For the text-containing cell, return its midpoint in (x, y) coordinate format. 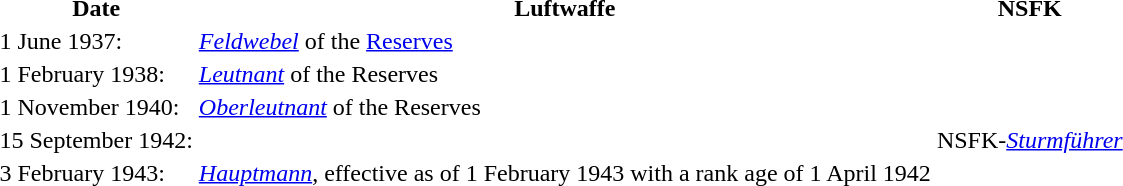
Leutnant of the Reserves (564, 74)
Feldwebel of the Reserves (564, 41)
Oberleutnant of the Reserves (564, 107)
